Extract the (x, y) coordinate from the center of the cell holding the provided text.  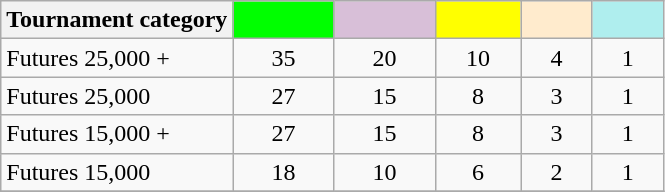
Tournament category (117, 20)
6 (478, 172)
Futures 15,000 (117, 172)
18 (284, 172)
4 (556, 58)
Futures 25,000 (117, 96)
Futures 25,000 + (117, 58)
20 (384, 58)
2 (556, 172)
Futures 15,000 + (117, 134)
35 (284, 58)
